Output the [X, Y] coordinate of the center of the cell containing the given text.  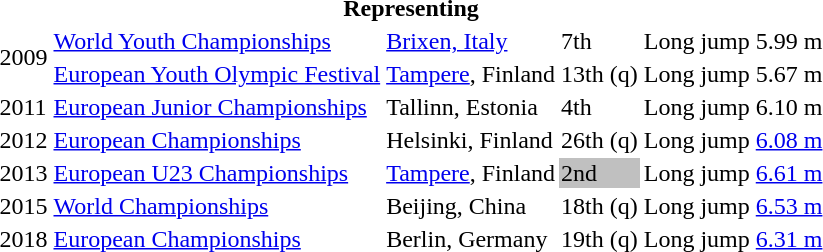
18th (q) [600, 206]
European Championships [217, 140]
World Youth Championships [217, 41]
Beijing, China [471, 206]
European U23 Championships [217, 173]
2nd [600, 173]
26th (q) [600, 140]
European Junior Championships [217, 107]
European Youth Olympic Festival [217, 74]
Brixen, Italy [471, 41]
13th (q) [600, 74]
World Championships [217, 206]
7th [600, 41]
4th [600, 107]
Helsinki, Finland [471, 140]
Tallinn, Estonia [471, 107]
